Locate the cell with the specified text and output its (x, y) center coordinate. 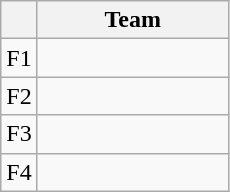
F2 (19, 96)
F4 (19, 172)
F3 (19, 134)
Team (132, 20)
F1 (19, 58)
